Detect which cell encompasses the target text, then output its [X, Y] center coordinate. 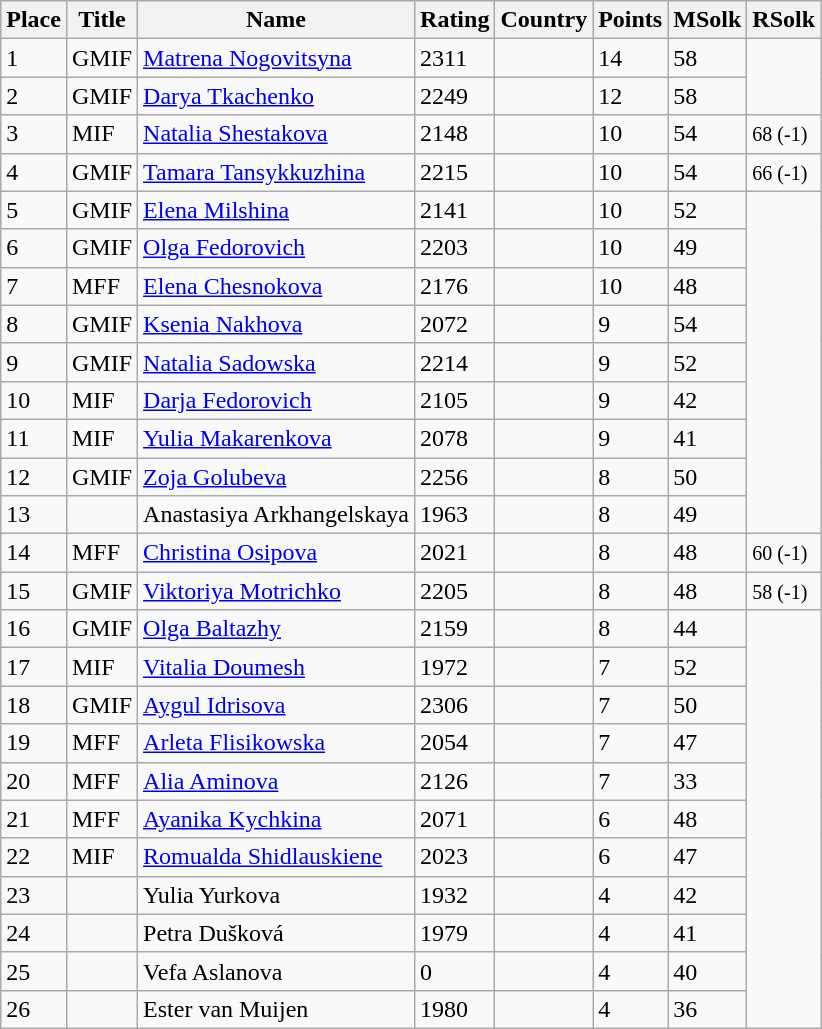
Vitalia Doumesh [276, 667]
Romualda Shidlauskiene [276, 857]
2203 [455, 248]
2 [34, 96]
Darja Fedorovich [276, 400]
Natalia Shestakova [276, 134]
5 [34, 210]
2205 [455, 591]
2054 [455, 743]
2071 [455, 819]
22 [34, 857]
2072 [455, 324]
33 [708, 781]
Anastasiya Arkhangelskaya [276, 515]
Points [630, 20]
58 (-1) [784, 591]
36 [708, 1009]
2311 [455, 58]
Name [276, 20]
0 [455, 971]
3 [34, 134]
1 [34, 58]
Ester van Muijen [276, 1009]
16 [34, 629]
Zoja Golubeva [276, 477]
1979 [455, 933]
2126 [455, 781]
Arleta Flisikowska [276, 743]
1932 [455, 895]
19 [34, 743]
1980 [455, 1009]
1963 [455, 515]
24 [34, 933]
Vefa Aslanova [276, 971]
21 [34, 819]
Title [102, 20]
Place [34, 20]
1972 [455, 667]
Viktoriya Motrichko [276, 591]
60 (-1) [784, 553]
2023 [455, 857]
2148 [455, 134]
20 [34, 781]
11 [34, 438]
26 [34, 1009]
Darya Tkachenko [276, 96]
Petra Dušková [276, 933]
66 (-1) [784, 172]
Country [544, 20]
2176 [455, 286]
17 [34, 667]
Aygul Idrisova [276, 705]
RSolk [784, 20]
Elena Milshina [276, 210]
18 [34, 705]
2214 [455, 362]
Alia Aminova [276, 781]
2078 [455, 438]
Olga Fedorovich [276, 248]
Ksenia Nakhova [276, 324]
2105 [455, 400]
Yulia Yurkova [276, 895]
Natalia Sadowska [276, 362]
Olga Baltazhy [276, 629]
25 [34, 971]
Elena Chesnokova [276, 286]
MSolk [708, 20]
Ayanika Kychkina [276, 819]
Rating [455, 20]
Tamara Tansykkuzhina [276, 172]
44 [708, 629]
40 [708, 971]
13 [34, 515]
2159 [455, 629]
2256 [455, 477]
2306 [455, 705]
Christina Osipova [276, 553]
15 [34, 591]
2141 [455, 210]
2249 [455, 96]
Matrena Nogovitsyna [276, 58]
Yulia Makarenkova [276, 438]
68 (-1) [784, 134]
2215 [455, 172]
23 [34, 895]
2021 [455, 553]
